Search for the cell housing the specified text and yield its [x, y] center coordinate. 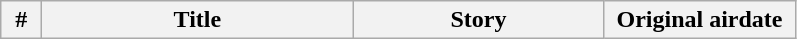
# [22, 20]
Story [478, 20]
Original airdate [700, 20]
Title [198, 20]
